Pinpoint the cell where the given text exists, returning its (X, Y) midpoint coordinate. 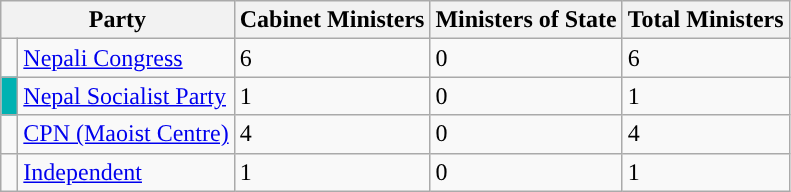
Nepal Socialist Party (126, 96)
Independent (126, 172)
Nepali Congress (126, 58)
Total Ministers (706, 20)
Party (118, 20)
Ministers of State (526, 20)
CPN (Maoist Centre) (126, 134)
Cabinet Ministers (332, 20)
